For the text-containing cell, return its midpoint in (x, y) coordinate format. 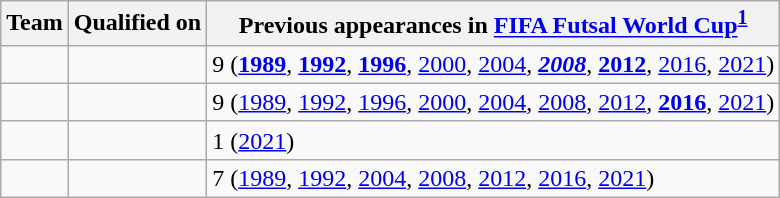
1 (2021) (494, 140)
Previous appearances in FIFA Futsal World Cup1 (494, 24)
Team (35, 24)
Qualified on (137, 24)
7 (1989, 1992, 2004, 2008, 2012, 2016, 2021) (494, 178)
